Locate the cell with the specified text and output its (X, Y) center coordinate. 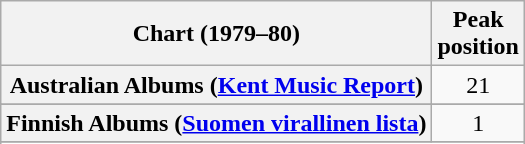
21 (478, 85)
1 (478, 123)
Chart (1979–80) (216, 34)
Finnish Albums (Suomen virallinen lista) (216, 123)
Australian Albums (Kent Music Report) (216, 85)
Peakposition (478, 34)
